Find where the given text appears and provide that cell's center as (x, y) coordinate. 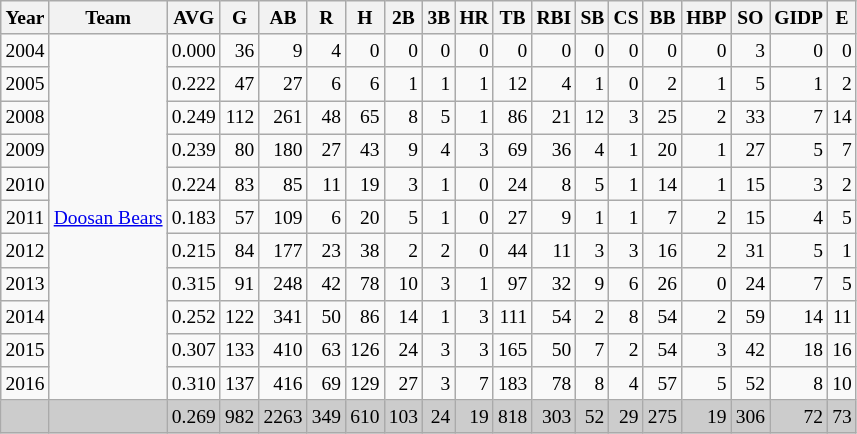
0.183 (194, 216)
85 (283, 184)
91 (240, 284)
0.269 (194, 416)
109 (283, 216)
0.307 (194, 350)
TB (512, 18)
2009 (25, 150)
133 (240, 350)
AB (283, 18)
2015 (25, 350)
47 (240, 84)
137 (240, 384)
183 (512, 384)
349 (326, 416)
610 (366, 416)
0.310 (194, 384)
2005 (25, 84)
E (842, 18)
29 (626, 416)
18 (799, 350)
306 (750, 416)
Team (108, 18)
2010 (25, 184)
0.239 (194, 150)
2B (404, 18)
Doosan Bears (108, 217)
83 (240, 184)
2011 (25, 216)
2013 (25, 284)
0.000 (194, 50)
0.224 (194, 184)
303 (554, 416)
G (240, 18)
SB (592, 18)
43 (366, 150)
80 (240, 150)
180 (283, 150)
48 (326, 118)
84 (240, 250)
38 (366, 250)
3B (439, 18)
BB (662, 18)
65 (366, 118)
AVG (194, 18)
0.315 (194, 284)
HR (474, 18)
26 (662, 284)
818 (512, 416)
73 (842, 416)
2263 (283, 416)
177 (283, 250)
44 (512, 250)
416 (283, 384)
Year (25, 18)
21 (554, 118)
129 (366, 384)
GIDP (799, 18)
0.222 (194, 84)
R (326, 18)
248 (283, 284)
HBP (706, 18)
2016 (25, 384)
97 (512, 284)
112 (240, 118)
SO (750, 18)
H (366, 18)
CS (626, 18)
103 (404, 416)
2012 (25, 250)
275 (662, 416)
410 (283, 350)
0.249 (194, 118)
59 (750, 316)
72 (799, 416)
341 (283, 316)
111 (512, 316)
0.215 (194, 250)
165 (512, 350)
2004 (25, 50)
126 (366, 350)
25 (662, 118)
RBI (554, 18)
2008 (25, 118)
31 (750, 250)
32 (554, 284)
33 (750, 118)
122 (240, 316)
2014 (25, 316)
982 (240, 416)
63 (326, 350)
23 (326, 250)
261 (283, 118)
0.252 (194, 316)
